Provide the (x, y) coordinate of the cell's center where the given text is located.  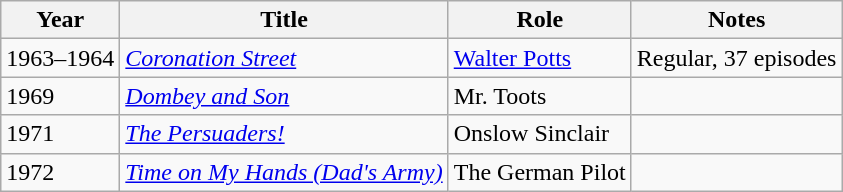
Regular, 37 episodes (736, 58)
Mr. Toots (540, 96)
Onslow Sinclair (540, 134)
1963–1964 (60, 58)
Title (284, 20)
Role (540, 20)
Walter Potts (540, 58)
Notes (736, 20)
Time on My Hands (Dad's Army) (284, 172)
Year (60, 20)
Coronation Street (284, 58)
1972 (60, 172)
The Persuaders! (284, 134)
The German Pilot (540, 172)
1971 (60, 134)
Dombey and Son (284, 96)
1969 (60, 96)
